Search for the cell housing the specified text and yield its [x, y] center coordinate. 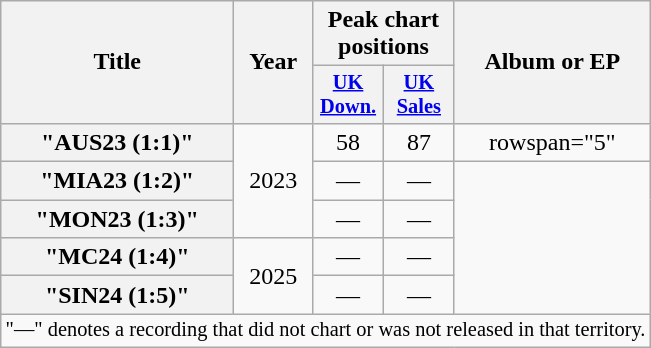
2025 [274, 276]
"SIN24 (1:5)" [118, 295]
Title [118, 62]
58 [348, 142]
Peak chart positions [384, 34]
2023 [274, 180]
Album or EP [552, 62]
"MIA23 (1:2)" [118, 181]
Year [274, 62]
UKDown. [348, 95]
rowspan="5" [552, 142]
UKSales [418, 95]
87 [418, 142]
"AUS23 (1:1)" [118, 142]
"MON23 (1:3)" [118, 219]
"—" denotes a recording that did not chart or was not released in that territory. [326, 331]
"MC24 (1:4)" [118, 257]
